Provide the (x, y) coordinate of the cell's center where the given text is located.  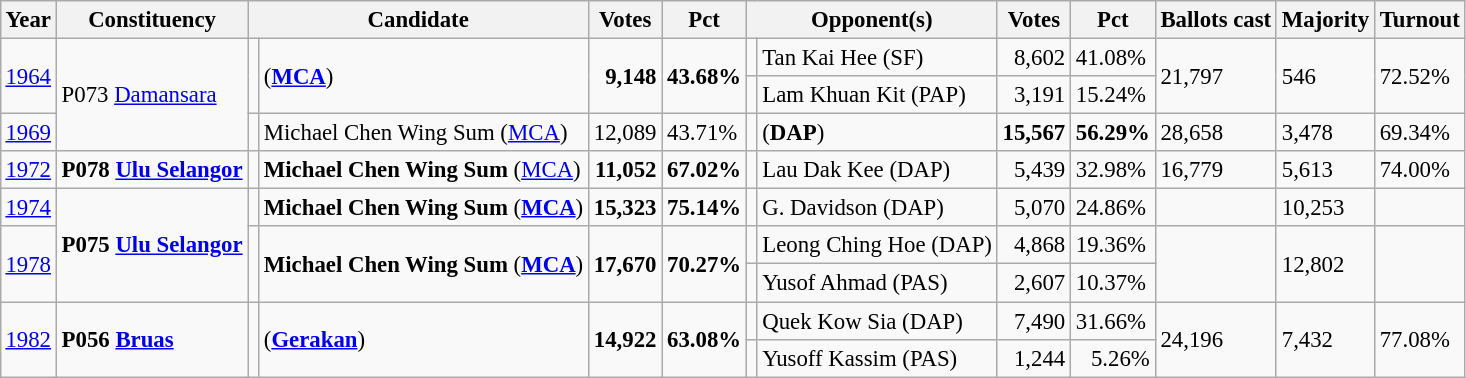
1982 (28, 340)
17,670 (624, 264)
24.86% (1112, 208)
P073 Damansara (152, 94)
Leong Ching Hoe (DAP) (877, 245)
31.66% (1112, 321)
P075 Ulu Selangor (152, 246)
8,602 (1034, 57)
Ballots cast (1216, 20)
3,478 (1325, 133)
P056 Bruas (152, 340)
74.00% (1420, 170)
21,797 (1216, 76)
67.02% (704, 170)
7,432 (1325, 340)
43.71% (704, 133)
19.36% (1112, 245)
15,567 (1034, 133)
24,196 (1216, 340)
3,191 (1034, 95)
Yusof Ahmad (PAS) (877, 283)
2,607 (1034, 283)
1978 (28, 264)
43.68% (704, 76)
Candidate (418, 20)
(DAP) (877, 133)
546 (1325, 76)
1969 (28, 133)
P078 Ulu Selangor (152, 170)
4,868 (1034, 245)
Tan Kai Hee (SF) (877, 57)
5,070 (1034, 208)
5.26% (1112, 358)
63.08% (704, 340)
1964 (28, 76)
(Gerakan) (423, 340)
Majority (1325, 20)
9,148 (624, 76)
75.14% (704, 208)
77.08% (1420, 340)
Constituency (152, 20)
11,052 (624, 170)
1974 (28, 208)
Year (28, 20)
G. Davidson (DAP) (877, 208)
12,089 (624, 133)
69.34% (1420, 133)
Lau Dak Kee (DAP) (877, 170)
56.29% (1112, 133)
16,779 (1216, 170)
28,658 (1216, 133)
5,613 (1325, 170)
(MCA) (423, 76)
Opponent(s) (872, 20)
32.98% (1112, 170)
Quek Kow Sia (DAP) (877, 321)
12,802 (1325, 264)
70.27% (704, 264)
5,439 (1034, 170)
1972 (28, 170)
1,244 (1034, 358)
14,922 (624, 340)
41.08% (1112, 57)
15,323 (624, 208)
Lam Khuan Kit (PAP) (877, 95)
72.52% (1420, 76)
15.24% (1112, 95)
Turnout (1420, 20)
10,253 (1325, 208)
10.37% (1112, 283)
Yusoff Kassim (PAS) (877, 358)
7,490 (1034, 321)
